Extract the (X, Y) coordinate from the center of the cell holding the provided text.  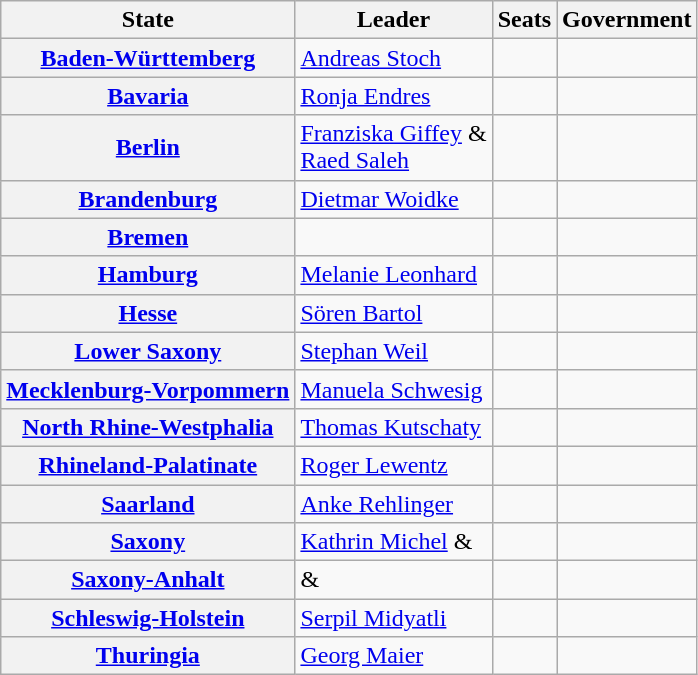
Franziska Giffey &Raed Saleh (394, 148)
Hamburg (148, 275)
Hesse (148, 313)
Anke Rehlinger (394, 503)
Melanie Leonhard (394, 275)
Manuela Schwesig (394, 389)
Andreas Stoch (394, 58)
Roger Lewentz (394, 465)
Berlin (148, 148)
Kathrin Michel & (394, 542)
Schleswig-Holstein (148, 618)
Leader (394, 20)
Serpil Midyatli (394, 618)
Thuringia (148, 656)
Saarland (148, 503)
Rhineland-Palatinate (148, 465)
Lower Saxony (148, 351)
Sören Bartol (394, 313)
Ronja Endres (394, 96)
Saxony (148, 542)
Seats (524, 20)
Bavaria (148, 96)
Brandenburg (148, 199)
Baden-Württemberg (148, 58)
& (394, 580)
Mecklenburg-Vorpommern (148, 389)
Government (627, 20)
State (148, 20)
Saxony-Anhalt (148, 580)
Stephan Weil (394, 351)
North Rhine-Westphalia (148, 427)
Thomas Kutschaty (394, 427)
Georg Maier (394, 656)
Dietmar Woidke (394, 199)
Bremen (148, 237)
